From the cell containing the given text, extract its center point as [X, Y] coordinate. 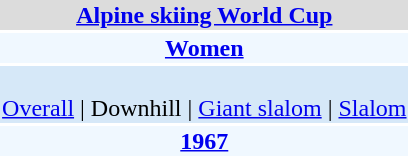
Alpine skiing World Cup [204, 15]
Overall | Downhill | Giant slalom | Slalom [204, 94]
Women [204, 48]
1967 [204, 141]
